Provide the (x, y) coordinate of the cell's center where the given text is located.  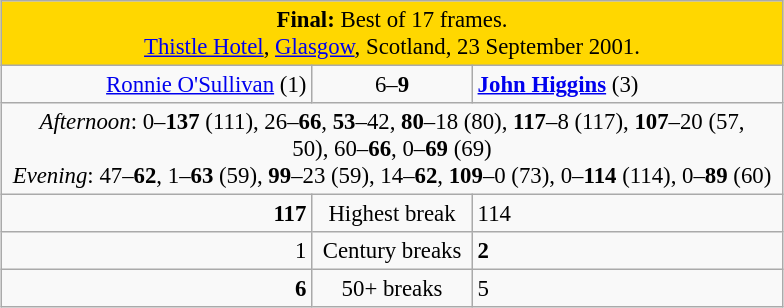
Final: Best of 17 frames. Thistle Hotel, Glasgow, Scotland, 23 September 2001. (392, 34)
2 (628, 251)
Century breaks (392, 251)
Highest break (392, 214)
114 (628, 214)
6–9 (392, 85)
5 (628, 289)
50+ breaks (392, 289)
John Higgins (3) (628, 85)
Ronnie O'Sullivan (1) (156, 85)
1 (156, 251)
6 (156, 289)
117 (156, 214)
